Find where the given text appears and provide that cell's center as [X, Y] coordinate. 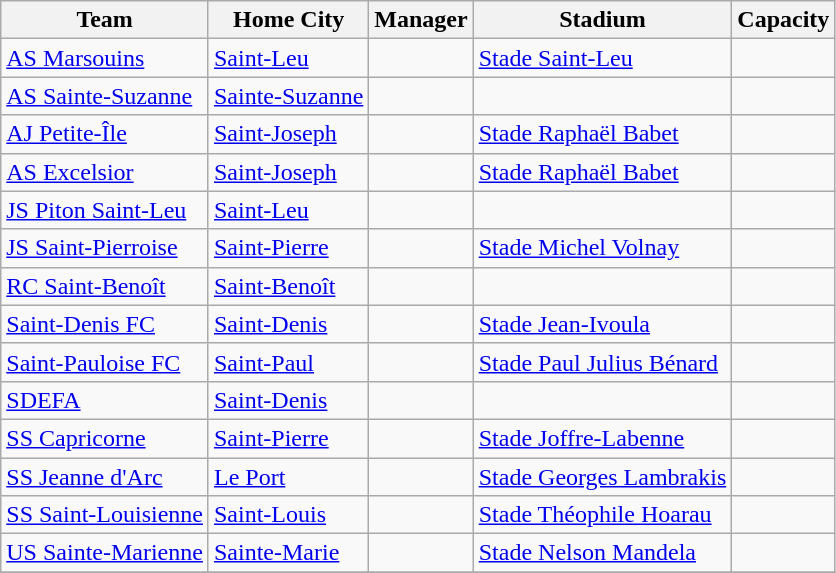
Saint-Denis FC [105, 324]
Saint-Paul [288, 362]
Sainte-Suzanne [288, 96]
Stade Georges Lambrakis [602, 477]
AJ Petite-Île [105, 134]
Stade Joffre-Labenne [602, 438]
Stade Michel Volnay [602, 248]
Home City [288, 20]
AS Marsouins [105, 58]
Saint-Pauloise FC [105, 362]
Sainte-Marie [288, 553]
SS Capricorne [105, 438]
Saint-Louis [288, 515]
JS Piton Saint-Leu [105, 210]
SDEFA [105, 400]
Saint-Benoît [288, 286]
US Sainte-Marienne [105, 553]
AS Sainte-Suzanne [105, 96]
Capacity [784, 20]
Stade Jean-Ivoula [602, 324]
Team [105, 20]
JS Saint-Pierroise [105, 248]
RC Saint-Benoît [105, 286]
Stade Nelson Mandela [602, 553]
Manager [421, 20]
Stade Paul Julius Bénard [602, 362]
Stadium [602, 20]
AS Excelsior [105, 172]
Stade Saint-Leu [602, 58]
SS Saint-Louisienne [105, 515]
SS Jeanne d'Arc [105, 477]
Le Port [288, 477]
Stade Théophile Hoarau [602, 515]
